From the cell containing the given text, extract its center point as (x, y) coordinate. 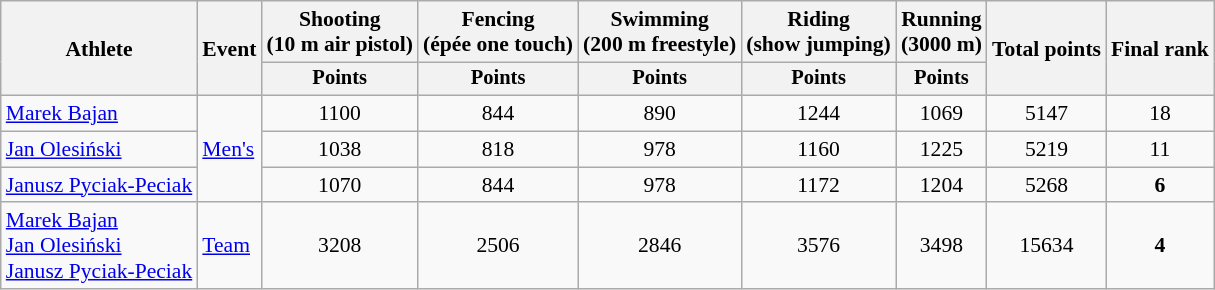
1100 (340, 114)
Riding(show jumping) (818, 32)
Total points (1046, 48)
Marek BajanJan OlesińskiJanusz Pyciak-Peciak (100, 246)
818 (498, 150)
Event (229, 48)
1160 (818, 150)
1172 (818, 185)
Jan Olesiński (100, 150)
18 (1160, 114)
2846 (660, 246)
2506 (498, 246)
1038 (340, 150)
5268 (1046, 185)
1069 (942, 114)
1070 (340, 185)
4 (1160, 246)
3498 (942, 246)
11 (1160, 150)
Running(3000 m) (942, 32)
15634 (1046, 246)
Men's (229, 150)
Team (229, 246)
1204 (942, 185)
1225 (942, 150)
3576 (818, 246)
Marek Bajan (100, 114)
5147 (1046, 114)
6 (1160, 185)
1244 (818, 114)
Swimming(200 m freestyle) (660, 32)
Shooting(10 m air pistol) (340, 32)
3208 (340, 246)
Fencing(épée one touch) (498, 32)
Final rank (1160, 48)
5219 (1046, 150)
Janusz Pyciak-Peciak (100, 185)
Athlete (100, 48)
890 (660, 114)
